Detect which cell encompasses the target text, then output its [X, Y] center coordinate. 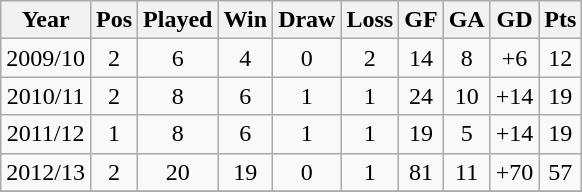
81 [421, 172]
Pos [114, 20]
10 [466, 96]
57 [560, 172]
Pts [560, 20]
20 [178, 172]
GD [514, 20]
4 [246, 58]
2010/11 [46, 96]
11 [466, 172]
Win [246, 20]
24 [421, 96]
2009/10 [46, 58]
GF [421, 20]
Loss [370, 20]
+6 [514, 58]
+70 [514, 172]
Year [46, 20]
12 [560, 58]
GA [466, 20]
2012/13 [46, 172]
Draw [307, 20]
14 [421, 58]
2011/12 [46, 134]
5 [466, 134]
Played [178, 20]
